Extract the (x, y) coordinate from the center of the cell holding the provided text.  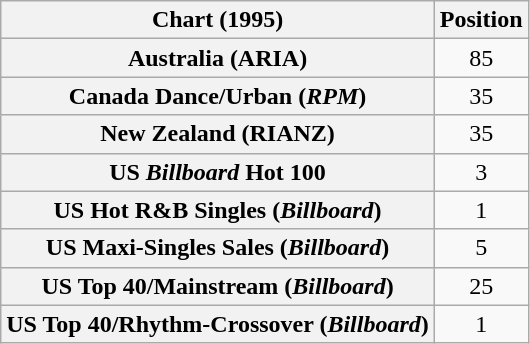
3 (481, 172)
US Maxi-Singles Sales (Billboard) (218, 248)
US Top 40/Rhythm-Crossover (Billboard) (218, 324)
New Zealand (RIANZ) (218, 134)
Position (481, 20)
Australia (ARIA) (218, 58)
85 (481, 58)
Canada Dance/Urban (RPM) (218, 96)
US Hot R&B Singles (Billboard) (218, 210)
25 (481, 286)
US Billboard Hot 100 (218, 172)
US Top 40/Mainstream (Billboard) (218, 286)
Chart (1995) (218, 20)
5 (481, 248)
